Locate the cell with the specified text and output its (X, Y) center coordinate. 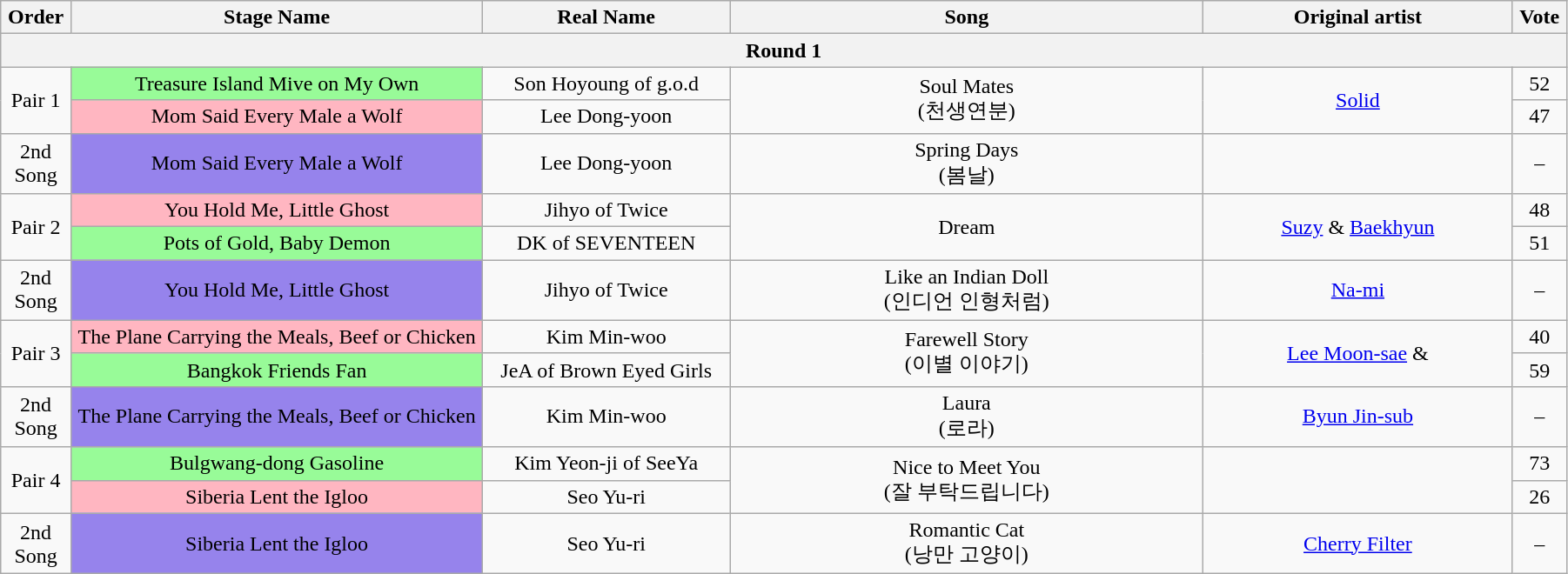
Like an Indian Doll(인디언 인형처럼) (967, 290)
Bulgwang-dong Gasoline (277, 464)
Vote (1540, 17)
DK of SEVENTEEN (606, 244)
Laura(로라) (967, 417)
Romantic Cat(낭만 고양이) (967, 544)
52 (1540, 83)
Pair 2 (37, 227)
26 (1540, 497)
Solid (1357, 100)
59 (1540, 370)
Song (967, 17)
73 (1540, 464)
Cherry Filter (1357, 544)
Son Hoyoung of g.o.d (606, 83)
Stage Name (277, 17)
Pair 4 (37, 480)
Farewell Story(이별 이야기) (967, 353)
Treasure Island Mive on My Own (277, 83)
Nice to Meet You(잘 부탁드립니다) (967, 480)
Real Name (606, 17)
Bangkok Friends Fan (277, 370)
Spring Days(봄날) (967, 164)
Pair 3 (37, 353)
Na-mi (1357, 290)
Soul Mates(천생연분) (967, 100)
Round 1 (784, 50)
Kim Yeon-ji of SeeYa (606, 464)
Pots of Gold, Baby Demon (277, 244)
47 (1540, 117)
Original artist (1357, 17)
Pair 1 (37, 100)
Lee Moon-sae & (1357, 353)
Order (37, 17)
Dream (967, 227)
JeA of Brown Eyed Girls (606, 370)
48 (1540, 210)
Byun Jin-sub (1357, 417)
51 (1540, 244)
40 (1540, 337)
Suzy & Baekhyun (1357, 227)
